Return (x, y) of the center of cell containing provided text 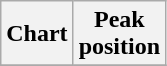
Peakposition (119, 34)
Chart (37, 34)
